Find where the given text appears and provide that cell's center as (x, y) coordinate. 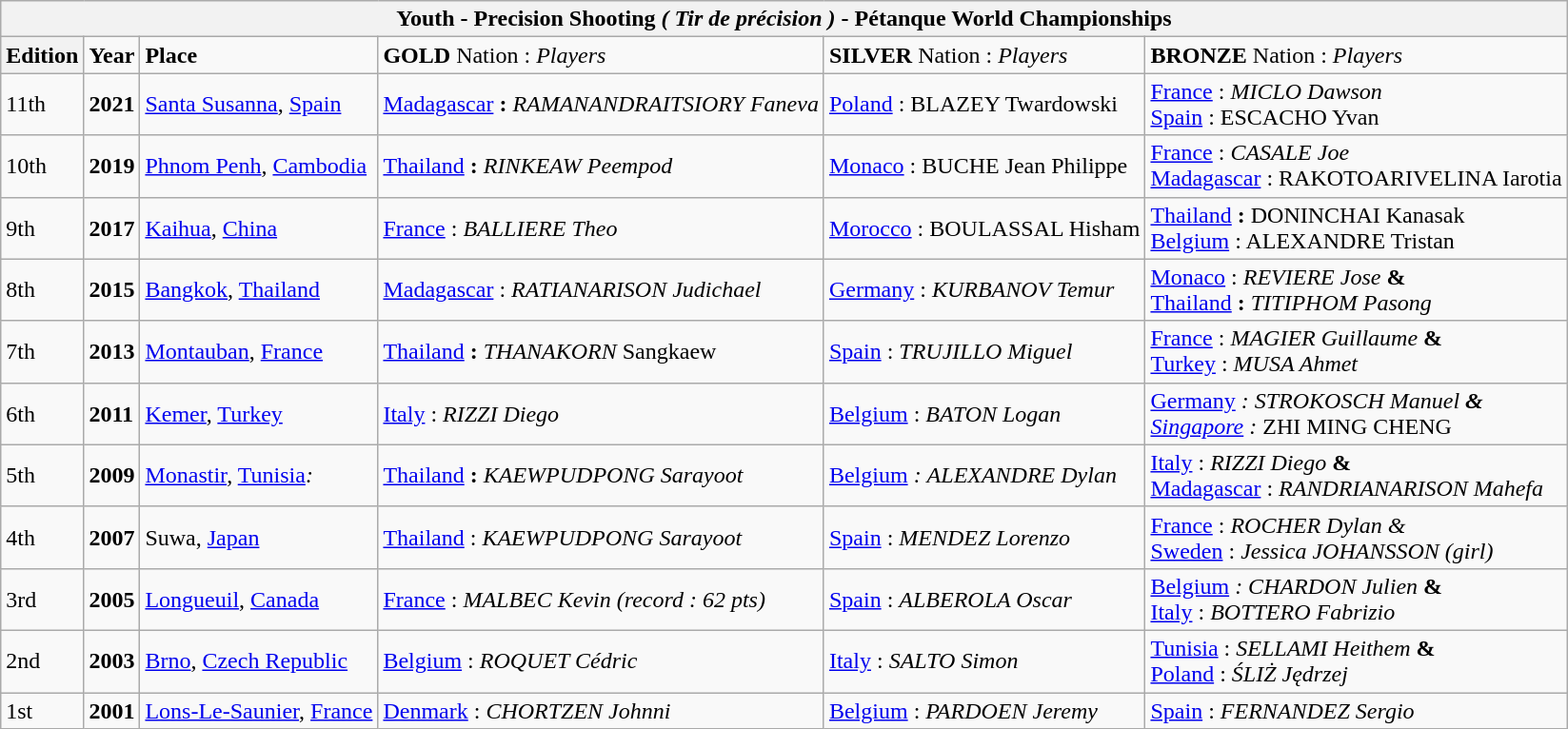
7th (42, 352)
Longueuil, Canada (259, 600)
9th (42, 228)
Morocco : BOULASSAL Hisham (984, 228)
Germany : KURBANOV Temur (984, 289)
Brno, Czech Republic (259, 660)
Spain : ALBEROLA Oscar (984, 600)
Madagascar : RAMANANDRAITSIORY Faneva (602, 105)
2021 (112, 105)
Belgium : BATON Logan (984, 413)
France : MAGIER Guillaume & Turkey : MUSA Ahmet (1356, 352)
GOLD Nation : Players (602, 55)
BRONZE Nation : Players (1356, 55)
8th (42, 289)
Belgium : ROQUET Cédric (602, 660)
2015 (112, 289)
3rd (42, 600)
France : ROCHER Dylan & Sweden : Jessica JOHANSSON (girl) (1356, 537)
Year (112, 55)
Montauban, France (259, 352)
Place (259, 55)
2019 (112, 166)
Phnom Penh, Cambodia (259, 166)
Belgium : CHARDON Julien & Italy : BOTTERO Fabrizio (1356, 600)
5th (42, 476)
2009 (112, 476)
France : BALLIERE Theo (602, 228)
Youth - Precision Shooting ( Tir de précision ) - Pétanque World Championships (784, 19)
Spain : TRUJILLO Miguel (984, 352)
11th (42, 105)
Monaco : REVIERE Jose & Thailand : TITIPHOM Pasong (1356, 289)
France : MICLO Dawson Spain : ESCACHO Yvan (1356, 105)
Belgium : PARDOEN Jeremy (984, 711)
Italy : RIZZI Diego & Madagascar : RANDRIANARISON Mahefa (1356, 476)
2nd (42, 660)
Thailand : RINKEAW Peempod (602, 166)
France : CASALE Joe Madagascar : RAKOTOARIVELINA Iarotia (1356, 166)
Monaco : BUCHE Jean Philippe (984, 166)
Edition (42, 55)
10th (42, 166)
Italy : SALTO Simon (984, 660)
2005 (112, 600)
France : MALBEC Kevin (record : 62 pts) (602, 600)
Kemer, Turkey (259, 413)
Spain : MENDEZ Lorenzo (984, 537)
2017 (112, 228)
Bangkok, Thailand (259, 289)
Poland : BLAZEY Twardowski (984, 105)
Italy : RIZZI Diego (602, 413)
Spain : FERNANDEZ Sergio (1356, 711)
SILVER Nation : Players (984, 55)
Suwa, Japan (259, 537)
Thailand : THANAKORN Sangkaew (602, 352)
Tunisia : SELLAMI Heithem & Poland : ŚLIŻ Jędrzej (1356, 660)
Madagascar : RATIANARISON Judichael (602, 289)
Germany : STROKOSCH Manuel & Singapore : ZHI MING CHENG (1356, 413)
2011 (112, 413)
2007 (112, 537)
2003 (112, 660)
Lons-Le-Saunier, France (259, 711)
Belgium : ALEXANDRE Dylan (984, 476)
1st (42, 711)
2001 (112, 711)
Santa Susanna, Spain (259, 105)
Kaihua, China (259, 228)
Denmark : CHORTZEN Johnni (602, 711)
2013 (112, 352)
6th (42, 413)
4th (42, 537)
Thailand : DONINCHAI Kanasak Belgium : ALEXANDRE Tristan (1356, 228)
Monastir, Tunisia: (259, 476)
